Provide the [x, y] coordinate of the cell's center where the given text is located.  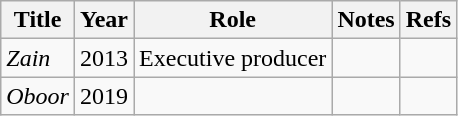
Zain [38, 58]
Executive producer [233, 58]
Year [104, 20]
2013 [104, 58]
Oboor [38, 96]
2019 [104, 96]
Notes [366, 20]
Role [233, 20]
Refs [428, 20]
Title [38, 20]
